Scan for the cell matching the given text and deliver its (X, Y) coordinate at center. 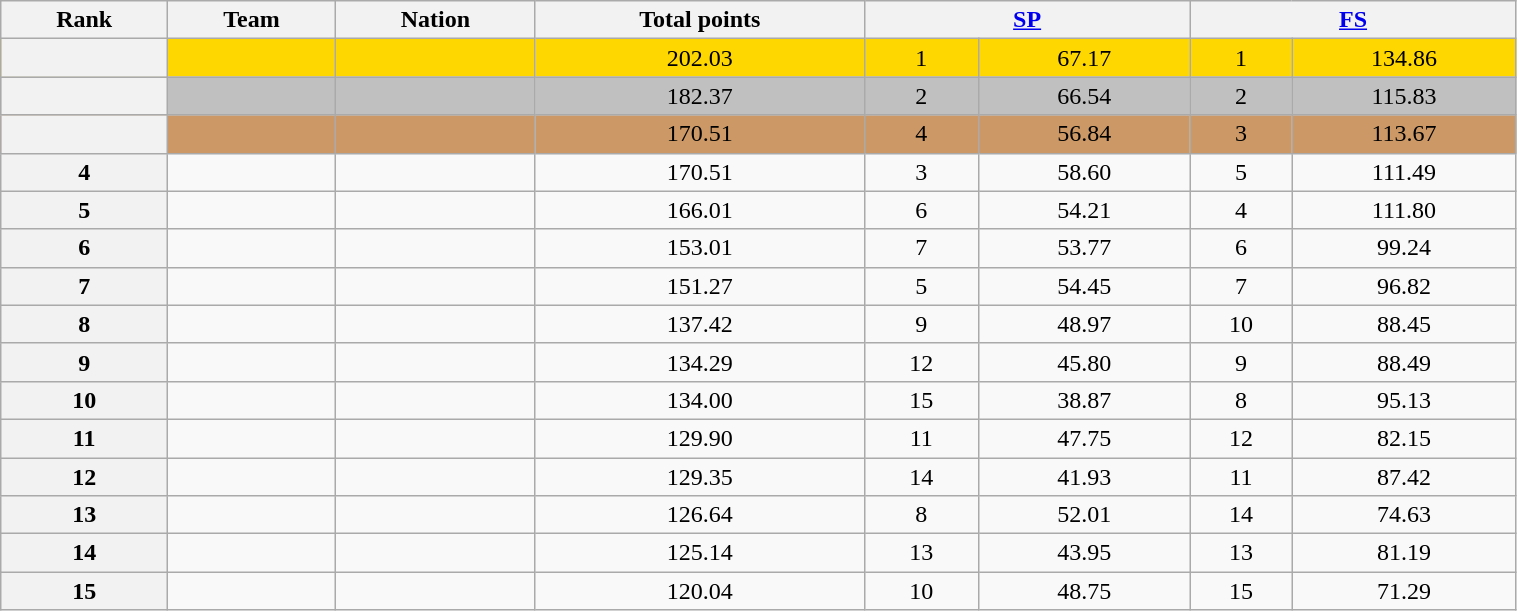
88.45 (1404, 324)
FS (1353, 20)
134.00 (700, 400)
SP (1027, 20)
Total points (700, 20)
41.93 (1084, 477)
120.04 (700, 591)
45.80 (1084, 362)
56.84 (1084, 134)
129.90 (700, 438)
134.29 (700, 362)
71.29 (1404, 591)
125.14 (700, 553)
43.95 (1084, 553)
48.75 (1084, 591)
95.13 (1404, 400)
Nation (435, 20)
134.86 (1404, 58)
151.27 (700, 286)
113.67 (1404, 134)
202.03 (700, 58)
47.75 (1084, 438)
81.19 (1404, 553)
67.17 (1084, 58)
88.49 (1404, 362)
111.49 (1404, 172)
54.21 (1084, 210)
58.60 (1084, 172)
129.35 (700, 477)
111.80 (1404, 210)
Team (252, 20)
Rank (84, 20)
166.01 (700, 210)
87.42 (1404, 477)
74.63 (1404, 515)
182.37 (700, 96)
66.54 (1084, 96)
48.97 (1084, 324)
54.45 (1084, 286)
115.83 (1404, 96)
153.01 (700, 248)
52.01 (1084, 515)
82.15 (1404, 438)
96.82 (1404, 286)
38.87 (1084, 400)
137.42 (700, 324)
53.77 (1084, 248)
126.64 (700, 515)
99.24 (1404, 248)
